Detect which cell encompasses the target text, then output its (x, y) center coordinate. 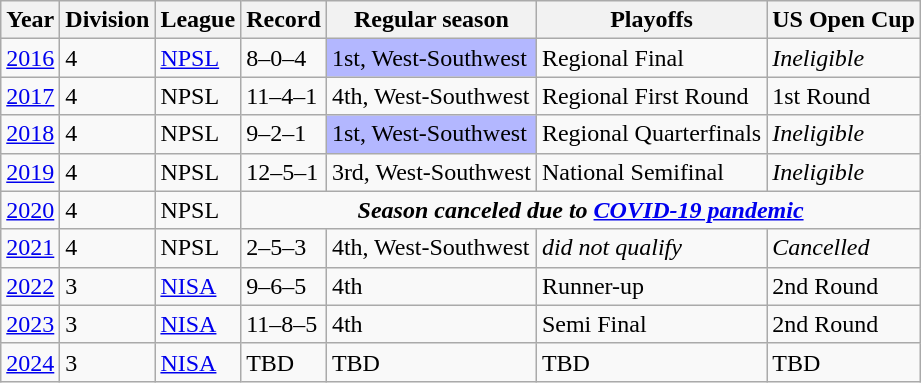
2020 (30, 210)
Runner-up (651, 286)
did not qualify (651, 248)
Regional First Round (651, 96)
2017 (30, 96)
National Semifinal (651, 172)
2–5–3 (284, 248)
2022 (30, 286)
2018 (30, 134)
8–0–4 (284, 58)
11–4–1 (284, 96)
1st Round (844, 96)
9–6–5 (284, 286)
9–2–1 (284, 134)
Semi Final (651, 324)
2021 (30, 248)
Cancelled (844, 248)
Regional Quarterfinals (651, 134)
3rd, West-Southwest (431, 172)
Playoffs (651, 20)
11–8–5 (284, 324)
2023 (30, 324)
Year (30, 20)
2016 (30, 58)
Record (284, 20)
League (198, 20)
2019 (30, 172)
Division (108, 20)
Regular season (431, 20)
Regional Final (651, 58)
US Open Cup (844, 20)
Season canceled due to COVID-19 pandemic (581, 210)
2024 (30, 362)
12–5–1 (284, 172)
